Return [X, Y] of the center of cell containing provided text 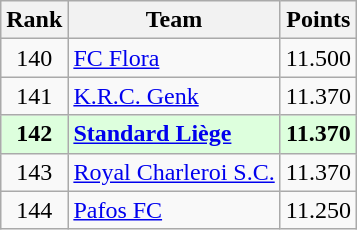
Points [318, 20]
Pafos FC [174, 210]
140 [34, 58]
142 [34, 134]
FC Flora [174, 58]
Team [174, 20]
Standard Liège [174, 134]
Royal Charleroi S.C. [174, 172]
11.250 [318, 210]
141 [34, 96]
Rank [34, 20]
11.500 [318, 58]
K.R.C. Genk [174, 96]
144 [34, 210]
143 [34, 172]
